Capture the cell that displays the provided text and extract its [x, y] central coordinate. 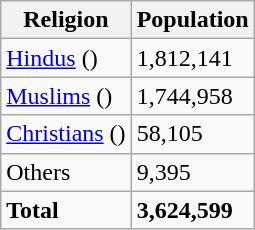
Total [66, 210]
3,624,599 [192, 210]
Hindus () [66, 58]
58,105 [192, 134]
1,744,958 [192, 96]
Religion [66, 20]
9,395 [192, 172]
Muslims () [66, 96]
1,812,141 [192, 58]
Christians () [66, 134]
Population [192, 20]
Others [66, 172]
